For the text-containing cell, return its midpoint in (X, Y) coordinate format. 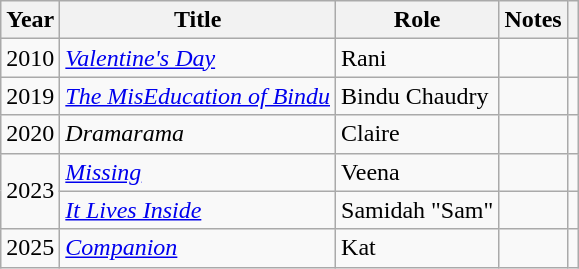
Companion (198, 248)
Valentine's Day (198, 58)
It Lives Inside (198, 210)
Rani (418, 58)
Role (418, 20)
Samidah "Sam" (418, 210)
2019 (30, 96)
2025 (30, 248)
Kat (418, 248)
Notes (533, 20)
2010 (30, 58)
The MisEducation of Bindu (198, 96)
Veena (418, 172)
Title (198, 20)
Bindu Chaudry (418, 96)
2020 (30, 134)
2023 (30, 191)
Missing (198, 172)
Year (30, 20)
Claire (418, 134)
Dramarama (198, 134)
